Pinpoint the cell where the given text exists, returning its [x, y] midpoint coordinate. 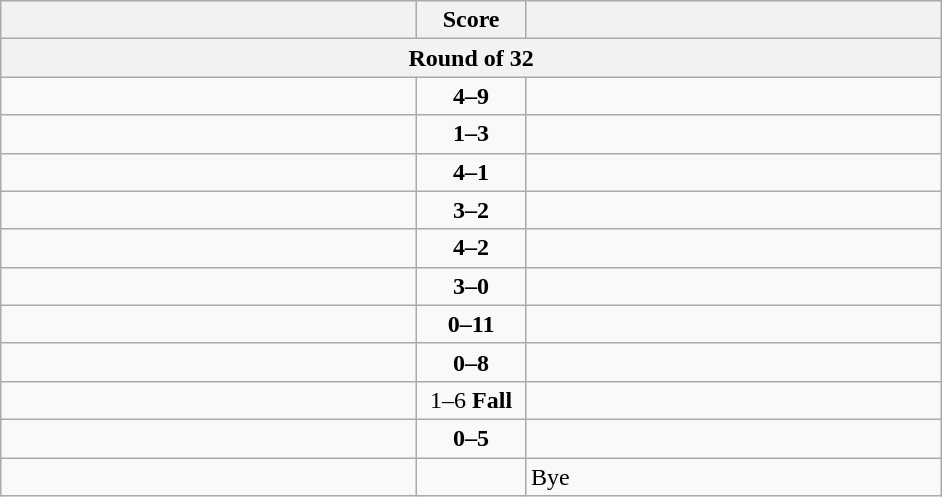
4–9 [472, 96]
3–2 [472, 210]
0–11 [472, 324]
Bye [733, 477]
4–2 [472, 248]
Score [472, 20]
0–5 [472, 438]
Round of 32 [472, 58]
3–0 [472, 286]
0–8 [472, 362]
4–1 [472, 172]
1–6 Fall [472, 400]
1–3 [472, 134]
